Output the [X, Y] coordinate of the center of the cell containing the given text.  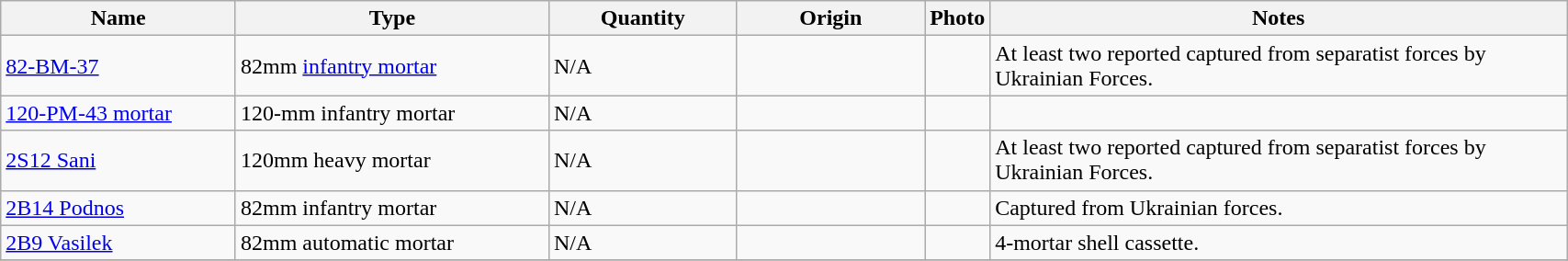
Photo [957, 18]
120-PM-43 mortar [118, 113]
Captured from Ukrainian forces. [1279, 208]
82-BM-37 [118, 66]
Origin [830, 18]
82mm automatic mortar [391, 243]
2B14 Podnos [118, 208]
4-mortar shell cassette. [1279, 243]
Name [118, 18]
Notes [1279, 18]
2S12 Sani [118, 160]
120mm heavy mortar [391, 160]
Type [391, 18]
120-mm infantry mortar [391, 113]
2B9 Vasilek [118, 243]
Quantity [643, 18]
